Provide the [x, y] coordinate of the cell's center where the given text is located.  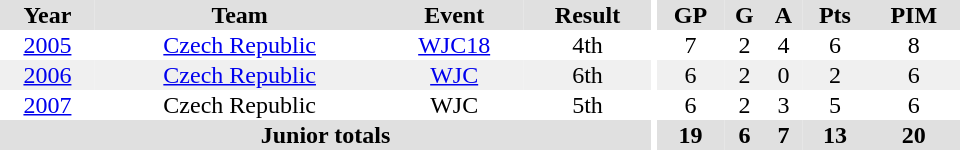
2007 [48, 105]
Pts [834, 15]
3 [784, 105]
19 [691, 135]
8 [914, 45]
Event [454, 15]
Result [588, 15]
6th [588, 75]
PIM [914, 15]
20 [914, 135]
2005 [48, 45]
2006 [48, 75]
Junior totals [326, 135]
A [784, 15]
Year [48, 15]
0 [784, 75]
GP [691, 15]
5 [834, 105]
WJC18 [454, 45]
G [744, 15]
4th [588, 45]
Team [240, 15]
4 [784, 45]
13 [834, 135]
5th [588, 105]
